Pinpoint the cell where the given text exists, returning its (x, y) midpoint coordinate. 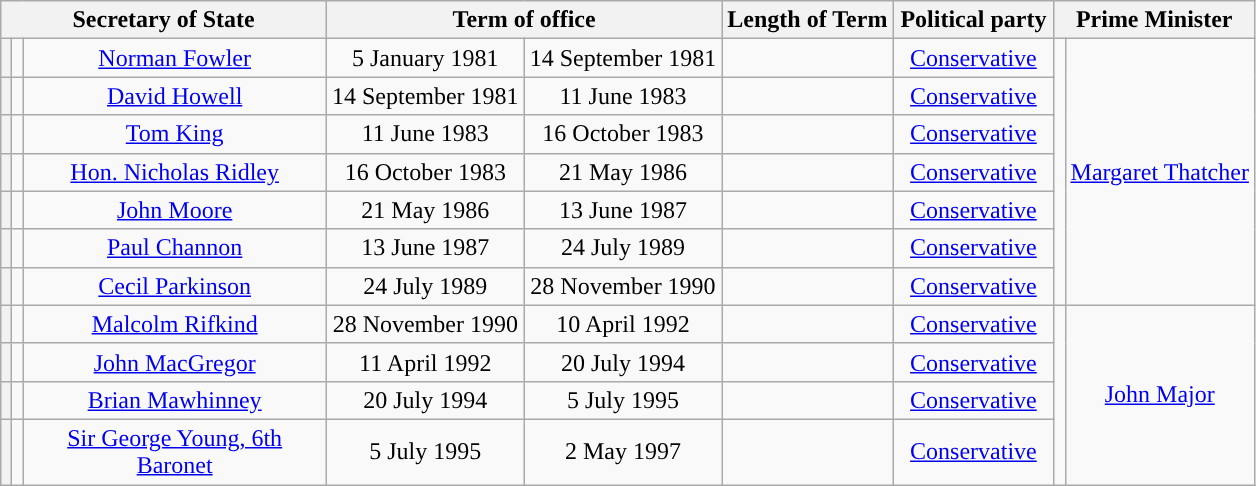
Sir George Young, 6th Baronet (175, 452)
Norman Fowler (175, 58)
John MacGregor (175, 362)
Cecil Parkinson (175, 286)
11 April 1992 (425, 362)
Margaret Thatcher (1160, 172)
Brian Mawhinney (175, 400)
Tom King (175, 134)
Political party (974, 20)
John Moore (175, 210)
Hon. Nicholas Ridley (175, 172)
Paul Channon (175, 248)
2 May 1997 (623, 452)
Secretary of State (164, 20)
John Major (1160, 394)
Malcolm Rifkind (175, 324)
5 January 1981 (425, 58)
David Howell (175, 96)
Prime Minister (1154, 20)
10 April 1992 (623, 324)
Length of Term (808, 20)
Term of office (524, 20)
